Determine the [x, y] coordinate at the center of the cell enclosing the given text.  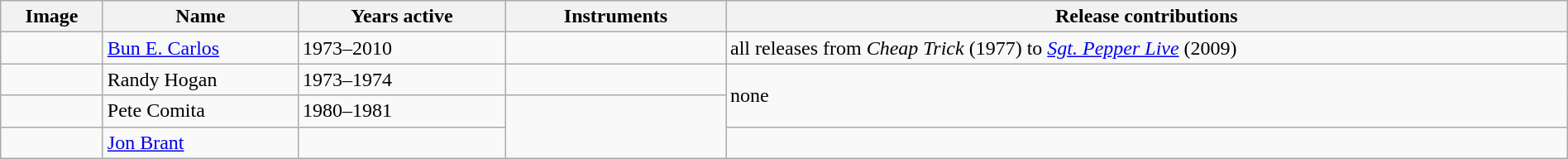
Name [200, 17]
1973–1974 [402, 79]
1973–2010 [402, 48]
all releases from Cheap Trick (1977) to Sgt. Pepper Live (2009) [1147, 48]
Pete Comita [200, 111]
Bun E. Carlos [200, 48]
Release contributions [1147, 17]
none [1147, 95]
Randy Hogan [200, 79]
Jon Brant [200, 142]
Image [52, 17]
1980–1981 [402, 111]
Instruments [615, 17]
Years active [402, 17]
